Find where the given text appears and provide that cell's center as (x, y) coordinate. 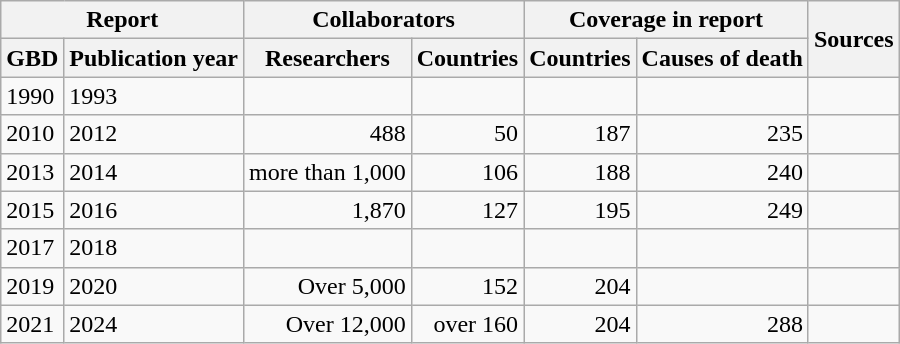
over 160 (467, 324)
50 (467, 134)
1993 (154, 96)
240 (722, 172)
106 (467, 172)
Causes of death (722, 58)
2016 (154, 210)
2014 (154, 172)
2012 (154, 134)
2024 (154, 324)
188 (580, 172)
2010 (32, 134)
GBD (32, 58)
249 (722, 210)
2017 (32, 248)
1990 (32, 96)
288 (722, 324)
152 (467, 286)
127 (467, 210)
Sources (854, 39)
Over 12,000 (328, 324)
187 (580, 134)
235 (722, 134)
1,870 (328, 210)
Over 5,000 (328, 286)
Researchers (328, 58)
2019 (32, 286)
Report (122, 20)
2015 (32, 210)
2018 (154, 248)
2020 (154, 286)
Coverage in report (666, 20)
195 (580, 210)
Publication year (154, 58)
2013 (32, 172)
2021 (32, 324)
488 (328, 134)
Collaborators (384, 20)
more than 1,000 (328, 172)
